Locate the cell with the specified text and output its [x, y] center coordinate. 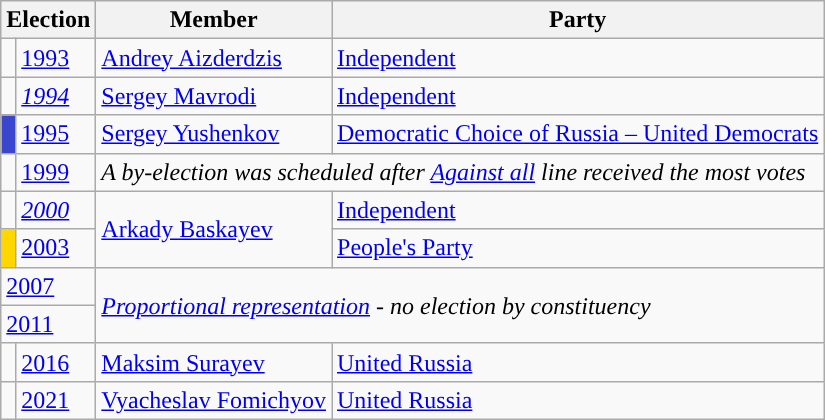
1999 [56, 172]
Sergey Mavrodi [214, 96]
2007 [48, 286]
People's Party [578, 248]
1995 [56, 134]
Sergey Yushenkov [214, 134]
2000 [56, 210]
Andrey Aizderdzis [214, 58]
Party [578, 20]
Election [48, 20]
1994 [56, 96]
2016 [56, 362]
Democratic Choice of Russia – United Democrats [578, 134]
1993 [56, 58]
A by-election was scheduled after Against all line received the most votes [460, 172]
Vyacheslav Fomichyov [214, 400]
2011 [48, 324]
Arkady Baskayev [214, 229]
Maksim Surayev [214, 362]
2003 [56, 248]
Member [214, 20]
Proportional representation - no election by constituency [460, 305]
2021 [56, 400]
